Detect which cell encompasses the target text, then output its (X, Y) center coordinate. 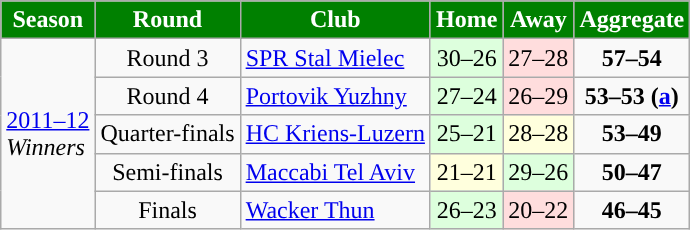
Away (538, 20)
30–26 (466, 58)
Quarter-finals (168, 134)
Round 3 (168, 58)
28–28 (538, 134)
Round (168, 20)
50–47 (632, 172)
Round 4 (168, 96)
2011–12 Winners (48, 134)
26–29 (538, 96)
HC Kriens-Luzern (335, 134)
Club (335, 20)
27–28 (538, 58)
Aggregate (632, 20)
57–54 (632, 58)
20–22 (538, 210)
21–21 (466, 172)
26–23 (466, 210)
SPR Stal Mielec (335, 58)
46–45 (632, 210)
25–21 (466, 134)
29–26 (538, 172)
Semi-finals (168, 172)
53–53 (a) (632, 96)
Portovik Yuzhny (335, 96)
27–24 (466, 96)
Finals (168, 210)
Wacker Thun (335, 210)
53–49 (632, 134)
Home (466, 20)
Season (48, 20)
Maccabi Tel Aviv (335, 172)
